Extract the [X, Y] coordinate from the center of the cell holding the provided text.  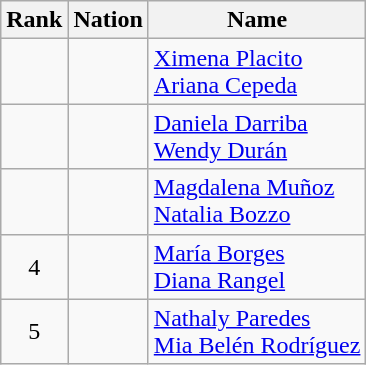
Ximena PlacitoAriana Cepeda [257, 72]
Nathaly ParedesMia Belén Rodríguez [257, 332]
Name [257, 20]
Nation [108, 20]
5 [34, 332]
Daniela DarribaWendy Durán [257, 136]
María BorgesDiana Rangel [257, 266]
Magdalena MuñozNatalia Bozzo [257, 202]
Rank [34, 20]
4 [34, 266]
